Output the (X, Y) coordinate of the center of the cell containing the given text.  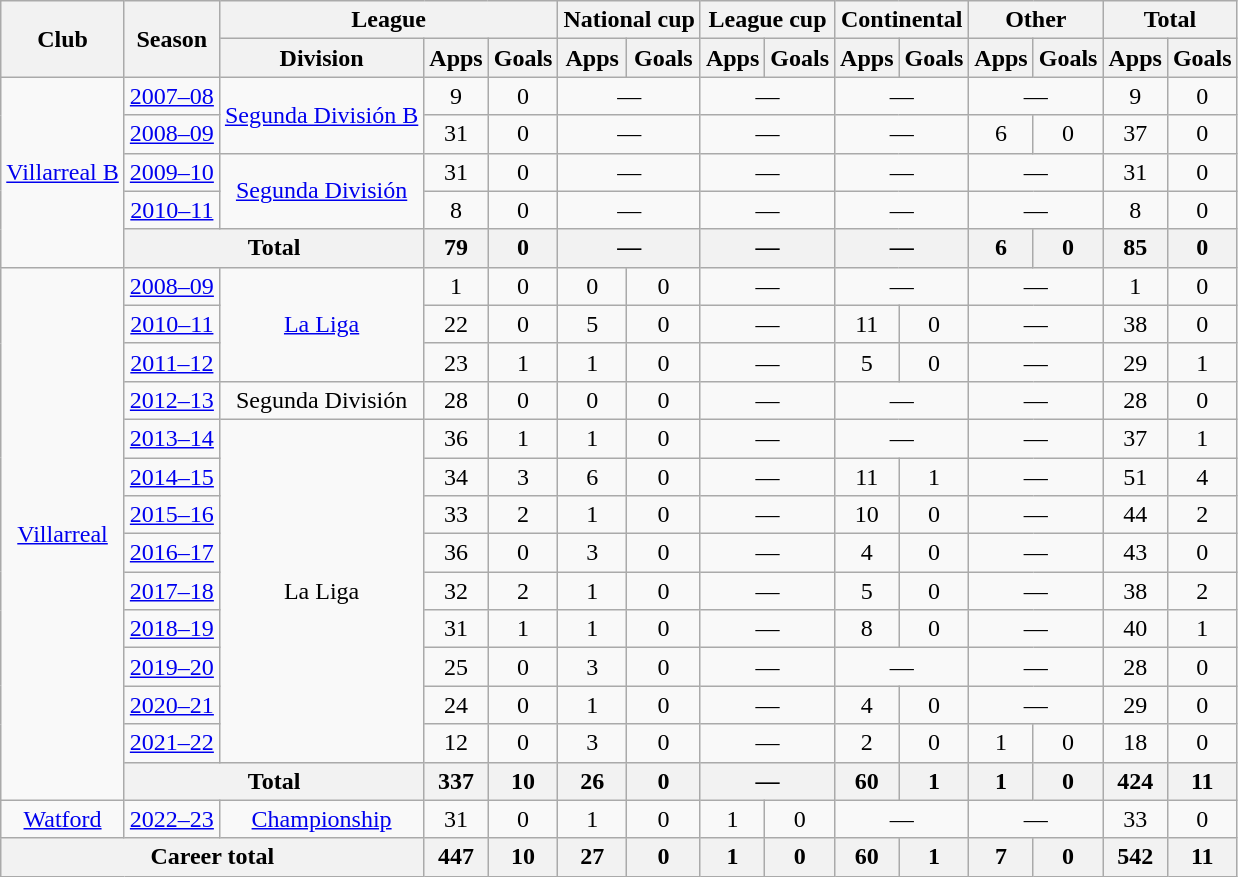
League cup (767, 20)
Other (1036, 20)
2019–20 (172, 667)
Watford (63, 819)
337 (456, 781)
2020–21 (172, 705)
2011–12 (172, 362)
Villarreal (63, 534)
Continental (902, 20)
National cup (629, 20)
2012–13 (172, 400)
43 (1135, 553)
2007–08 (172, 96)
2018–19 (172, 629)
18 (1135, 743)
44 (1135, 515)
Segunda División B (321, 115)
85 (1135, 248)
22 (456, 324)
12 (456, 743)
23 (456, 362)
League (388, 20)
Club (63, 39)
2022–23 (172, 819)
447 (456, 857)
34 (456, 477)
542 (1135, 857)
2013–14 (172, 438)
424 (1135, 781)
2009–10 (172, 172)
79 (456, 248)
32 (456, 591)
2014–15 (172, 477)
25 (456, 667)
7 (1001, 857)
Villarreal B (63, 172)
2017–18 (172, 591)
Season (172, 39)
2015–16 (172, 515)
26 (592, 781)
27 (592, 857)
2021–22 (172, 743)
Division (321, 58)
51 (1135, 477)
2016–17 (172, 553)
Career total (212, 857)
Championship (321, 819)
40 (1135, 629)
24 (456, 705)
